Capture the cell that displays the provided text and extract its [X, Y] central coordinate. 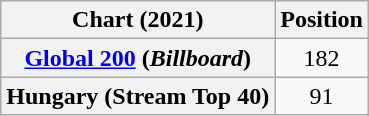
182 [322, 58]
Position [322, 20]
91 [322, 96]
Hungary (Stream Top 40) [138, 96]
Global 200 (Billboard) [138, 58]
Chart (2021) [138, 20]
